Return (X, Y) of the center of cell containing provided text 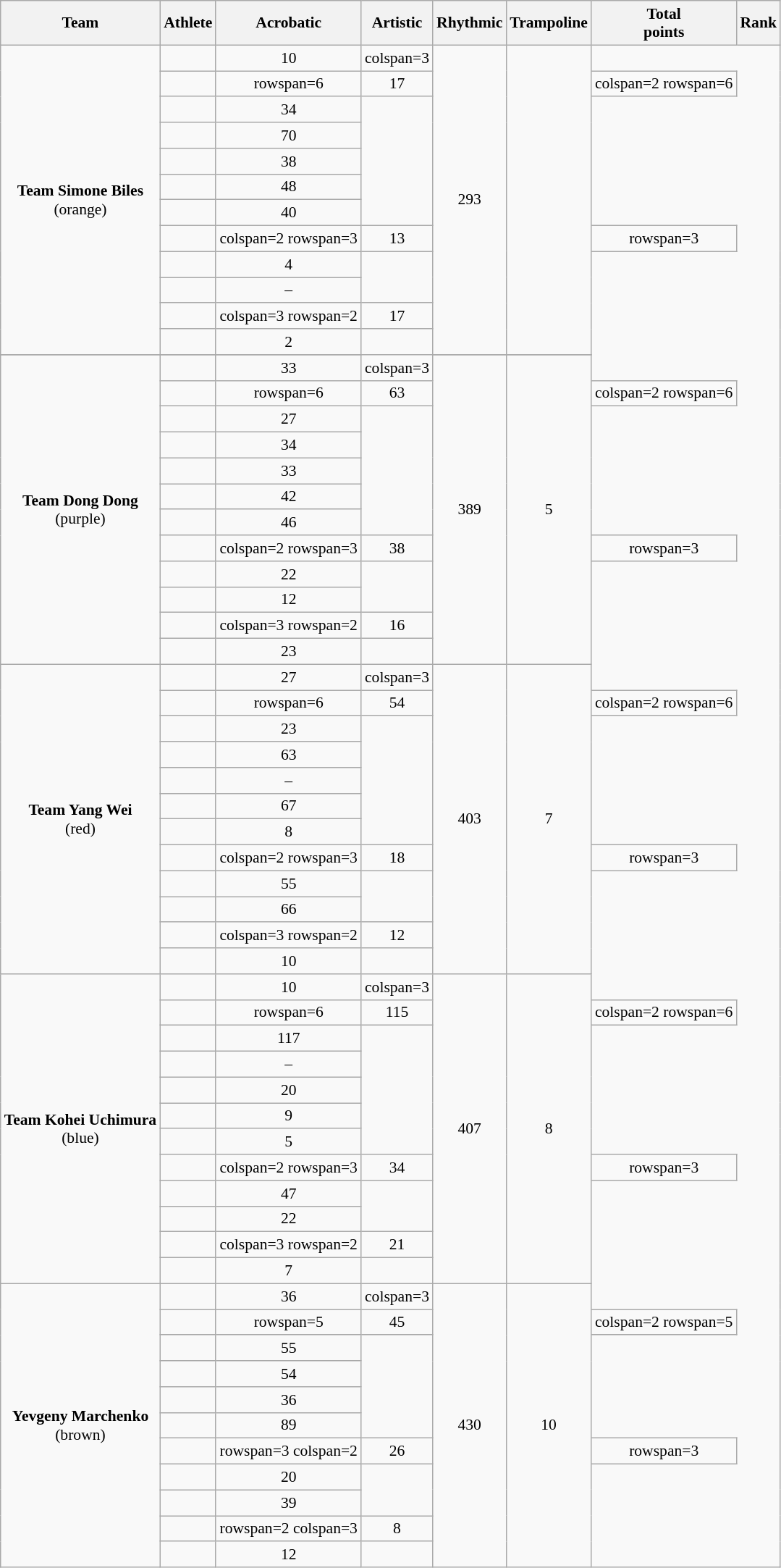
67 (288, 806)
Trampoline (549, 23)
2 (288, 342)
117 (288, 1039)
70 (288, 135)
18 (397, 858)
Rhythmic (469, 23)
389 (469, 510)
89 (288, 1425)
Team Simone Biles(orange) (80, 200)
Artistic (397, 23)
Yevgeny Marchenko(brown) (80, 1425)
403 (469, 819)
407 (469, 1129)
Team Yang Wei(red) (80, 819)
9 (288, 1116)
26 (397, 1451)
rowspan=3 colspan=2 (288, 1451)
Rank (759, 23)
42 (288, 497)
Team Kohei Uchimura(blue) (80, 1129)
66 (288, 910)
Totalpoints (664, 23)
Athlete (188, 23)
4 (288, 264)
rowspan=5 (288, 1322)
293 (469, 200)
Team Dong Dong(purple) (80, 510)
16 (397, 626)
39 (288, 1503)
Acrobatic (288, 23)
430 (469, 1425)
13 (397, 239)
40 (288, 213)
47 (288, 1194)
colspan=2 rowspan=5 (664, 1322)
46 (288, 523)
Team (80, 23)
45 (397, 1322)
48 (288, 187)
115 (397, 1013)
rowspan=2 colspan=3 (288, 1529)
21 (397, 1245)
